Determine the (x, y) coordinate at the center of the cell enclosing the given text.  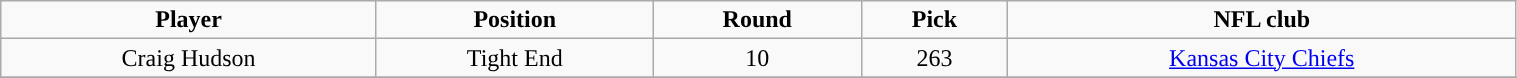
Craig Hudson (189, 58)
Tight End (514, 58)
Player (189, 20)
Position (514, 20)
Pick (934, 20)
Kansas City Chiefs (1262, 58)
10 (757, 58)
263 (934, 58)
Round (757, 20)
NFL club (1262, 20)
